Return the [X, Y] coordinate for the center point of the cell that contains the specified text.  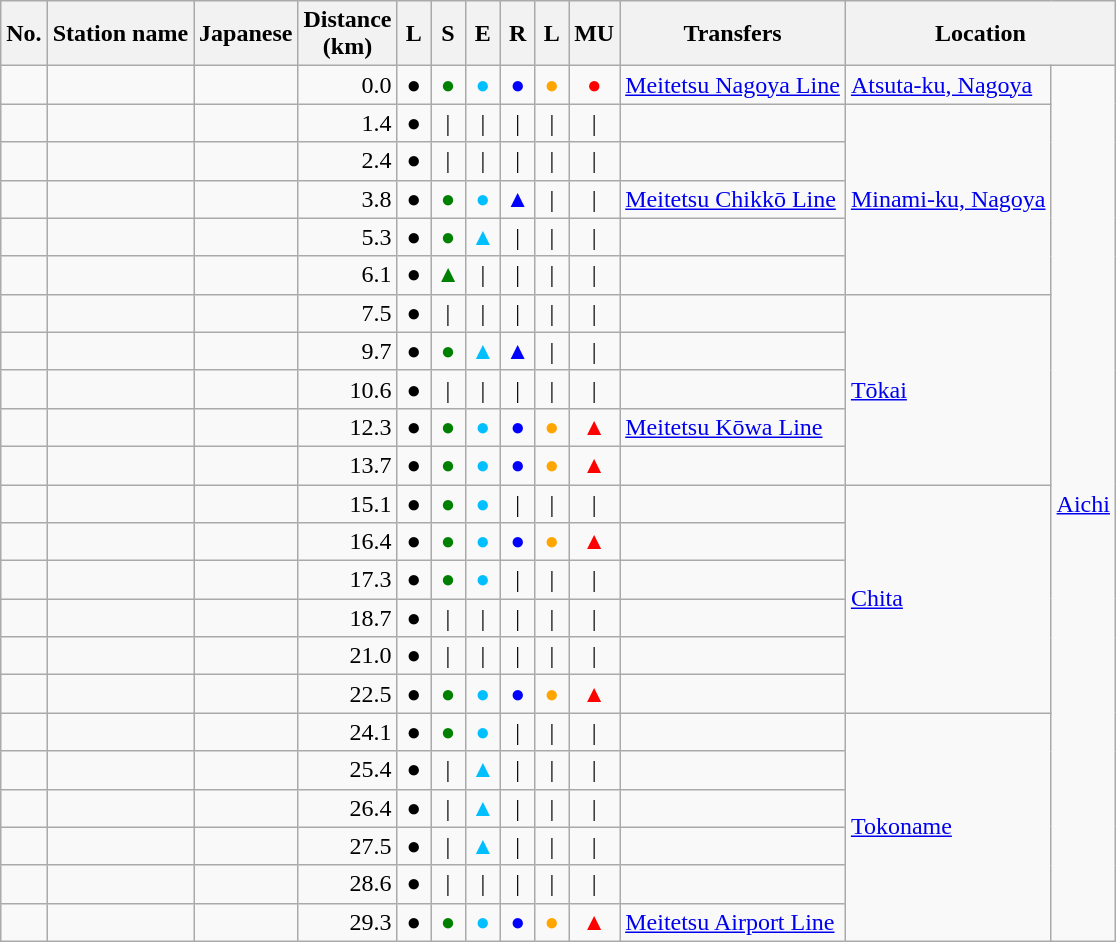
No. [24, 34]
MU [594, 34]
S [448, 34]
1.4 [348, 123]
Aichi [1083, 504]
Tōkai [948, 389]
9.7 [348, 351]
15.1 [348, 503]
26.4 [348, 808]
13.7 [348, 465]
28.6 [348, 884]
29.3 [348, 922]
Tokoname [948, 827]
Meitetsu Kōwa Line [733, 427]
25.4 [348, 770]
Chita [948, 598]
2.4 [348, 161]
Meitetsu Chikkō Line [733, 199]
27.5 [348, 846]
24.1 [348, 732]
12.3 [348, 427]
5.3 [348, 237]
R [518, 34]
Minami-ku, Nagoya [948, 199]
7.5 [348, 313]
Atsuta-ku, Nagoya [948, 85]
21.0 [348, 656]
17.3 [348, 580]
Meitetsu Airport Line [733, 922]
18.7 [348, 618]
Transfers [733, 34]
22.5 [348, 694]
16.4 [348, 542]
E [482, 34]
Japanese [246, 34]
10.6 [348, 389]
3.8 [348, 199]
0.0 [348, 85]
Distance(km) [348, 34]
Station name [120, 34]
Location [980, 34]
6.1 [348, 275]
Meitetsu Nagoya Line [733, 85]
